Provide the [x, y] coordinate of the cell's center where the given text is located.  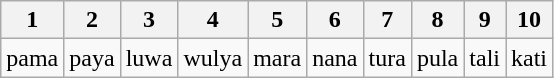
2 [92, 20]
8 [437, 20]
6 [335, 20]
pula [437, 58]
3 [149, 20]
tura [387, 58]
kati [530, 58]
4 [213, 20]
nana [335, 58]
paya [92, 58]
1 [32, 20]
10 [530, 20]
5 [278, 20]
9 [485, 20]
tali [485, 58]
pama [32, 58]
mara [278, 58]
luwa [149, 58]
7 [387, 20]
wulya [213, 58]
